Provide the [x, y] coordinate of the cell's center where the given text is located.  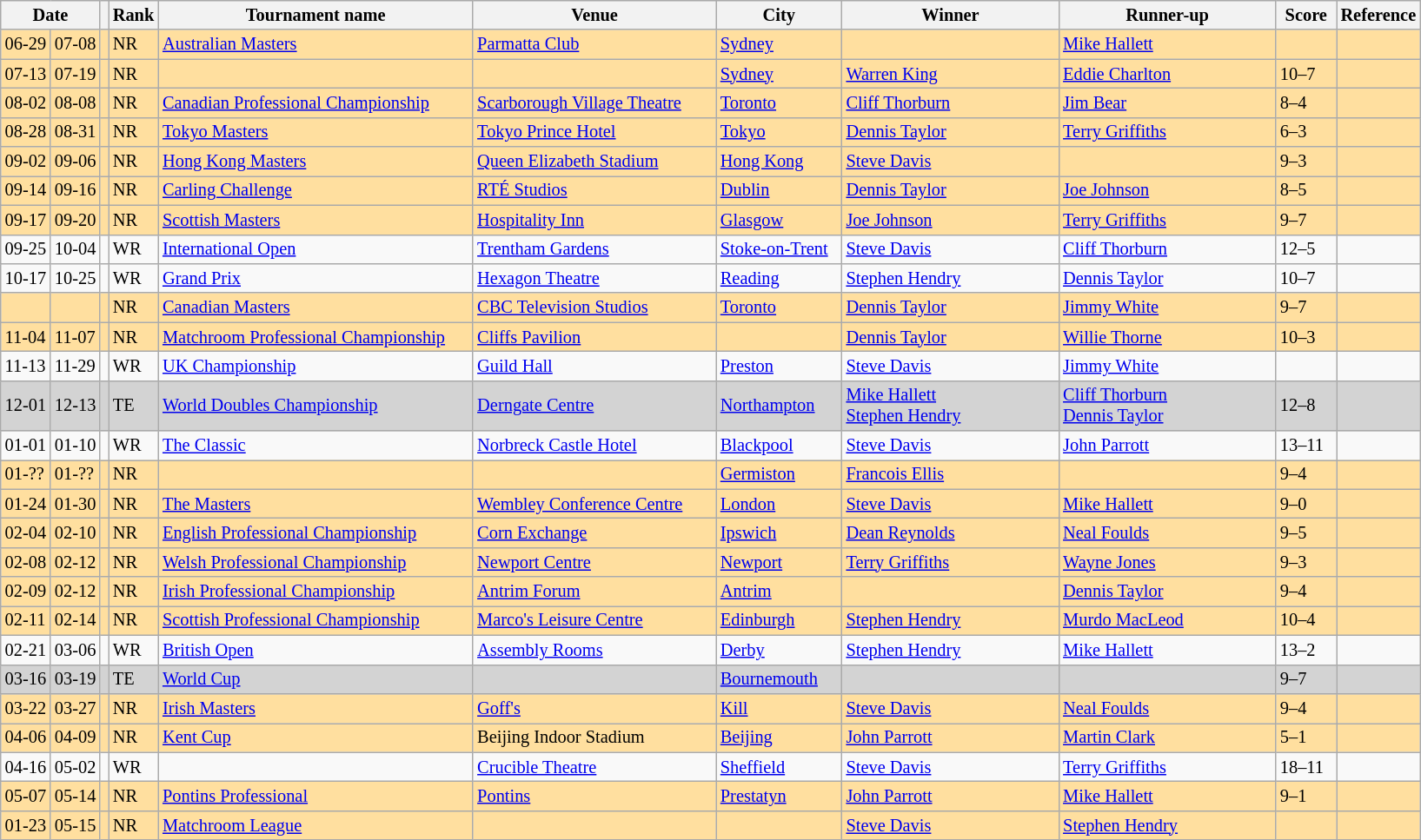
Warren King [951, 74]
12–5 [1306, 249]
11-04 [26, 337]
Canadian Professional Championship [315, 103]
04-16 [26, 767]
03-16 [26, 679]
CBC Television Studios [594, 308]
10-25 [75, 278]
Australian Masters [315, 44]
03-27 [75, 708]
09-16 [75, 190]
Cliff Thorburn Dennis Taylor [1167, 406]
Queen Elizabeth Stadium [594, 162]
08-08 [75, 103]
Tokyo Prince Hotel [594, 132]
11-07 [75, 337]
Derby [779, 650]
Assembly Rooms [594, 650]
10-04 [75, 249]
Prestatyn [779, 796]
04-09 [75, 737]
Kent Cup [315, 737]
03-06 [75, 650]
Winner [951, 15]
Scottish Masters [315, 220]
09-20 [75, 220]
Ipswich [779, 532]
01-23 [26, 825]
03-22 [26, 708]
Hexagon Theatre [594, 278]
08-28 [26, 132]
Mike Hallett Stephen Hendry [951, 406]
Pontins [594, 796]
Runner-up [1167, 15]
07-08 [75, 44]
08-02 [26, 103]
09-25 [26, 249]
Willie Thorne [1167, 337]
10-17 [26, 278]
06-29 [26, 44]
The Classic [315, 446]
13–11 [1306, 446]
9–0 [1306, 504]
Crucible Theatre [594, 767]
Preston [779, 366]
05-07 [26, 796]
9–5 [1306, 532]
Hospitality Inn [594, 220]
Jim Bear [1167, 103]
Tournament name [315, 15]
02-10 [75, 532]
09-06 [75, 162]
01-10 [75, 446]
09-14 [26, 190]
05-14 [75, 796]
Dean Reynolds [951, 532]
02-04 [26, 532]
Scottish Professional Championship [315, 620]
02-11 [26, 620]
Wayne Jones [1167, 562]
Kill [779, 708]
Matchroom Professional Championship [315, 337]
01-24 [26, 504]
12-01 [26, 406]
Tokyo Masters [315, 132]
Newport Centre [594, 562]
02-09 [26, 592]
World Cup [315, 679]
02-21 [26, 650]
05-02 [75, 767]
12–8 [1306, 406]
05-15 [75, 825]
Antrim [779, 592]
02-14 [75, 620]
09-17 [26, 220]
Grand Prix [315, 278]
03-19 [75, 679]
Guild Hall [594, 366]
Pontins Professional [315, 796]
Venue [594, 15]
Corn Exchange [594, 532]
Wembley Conference Centre [594, 504]
City [779, 15]
Goff's [594, 708]
Blackpool [779, 446]
Trentham Gardens [594, 249]
Date [50, 15]
Murdo MacLeod [1167, 620]
Welsh Professional Championship [315, 562]
Eddie Charlton [1167, 74]
08-31 [75, 132]
Hong Kong Masters [315, 162]
01-01 [26, 446]
Carling Challenge [315, 190]
London [779, 504]
Hong Kong [779, 162]
Cliffs Pavilion [594, 337]
10–4 [1306, 620]
10–3 [1306, 337]
12-13 [75, 406]
Irish Masters [315, 708]
Matchroom League [315, 825]
13–2 [1306, 650]
Score [1306, 15]
Edinburgh [779, 620]
Derngate Centre [594, 406]
Norbreck Castle Hotel [594, 446]
07-13 [26, 74]
04-06 [26, 737]
6–3 [1306, 132]
8–5 [1306, 190]
Canadian Masters [315, 308]
International Open [315, 249]
Sheffield [779, 767]
Reference [1378, 15]
Marco's Leisure Centre [594, 620]
Newport [779, 562]
Beijing [779, 737]
Bournemouth [779, 679]
World Doubles Championship [315, 406]
Scarborough Village Theatre [594, 103]
09-02 [26, 162]
Northampton [779, 406]
Tokyo [779, 132]
Parmatta Club [594, 44]
18–11 [1306, 767]
Glasgow [779, 220]
The Masters [315, 504]
UK Championship [315, 366]
11-29 [75, 366]
Antrim Forum [594, 592]
Francois Ellis [951, 474]
Reading [779, 278]
Rank [134, 15]
Dublin [779, 190]
English Professional Championship [315, 532]
11-13 [26, 366]
British Open [315, 650]
07-19 [75, 74]
Beijing Indoor Stadium [594, 737]
Stoke-on-Trent [779, 249]
Martin Clark [1167, 737]
5–1 [1306, 737]
Irish Professional Championship [315, 592]
RTÉ Studios [594, 190]
8–4 [1306, 103]
02-08 [26, 562]
9–1 [1306, 796]
01-30 [75, 504]
Germiston [779, 474]
